Identify which cell holds the provided text, then report its (x, y) central coordinate. 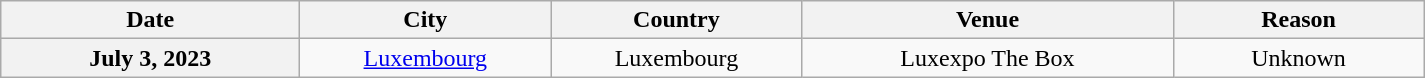
Luxexpo The Box (988, 58)
July 3, 2023 (150, 58)
Venue (988, 20)
City (426, 20)
Country (676, 20)
Reason (1298, 20)
Date (150, 20)
Unknown (1298, 58)
